Capture the cell that displays the provided text and extract its (X, Y) central coordinate. 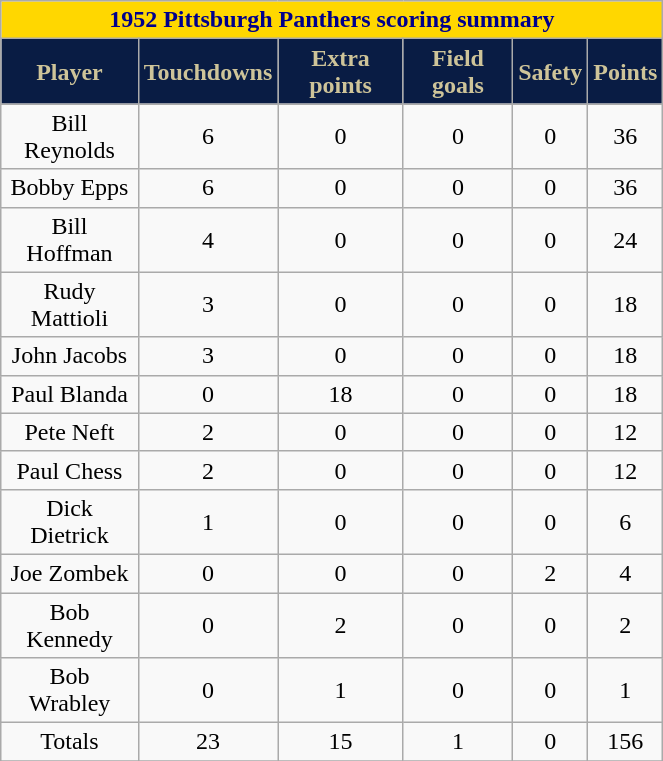
Extra points (340, 72)
Points (626, 72)
Rudy Mattioli (70, 304)
Pete Neft (70, 432)
Bill Reynolds (70, 136)
Bob Kennedy (70, 624)
Joe Zombek (70, 573)
Safety (550, 72)
24 (626, 240)
Bobby Epps (70, 188)
John Jacobs (70, 356)
Bob Wrabley (70, 690)
Bill Hoffman (70, 240)
Field goals (458, 72)
23 (208, 742)
156 (626, 742)
Paul Blanda (70, 394)
15 (340, 742)
1952 Pittsburgh Panthers scoring summary (332, 20)
Player (70, 72)
Paul Chess (70, 470)
Totals (70, 742)
Touchdowns (208, 72)
Dick Dietrick (70, 522)
